Extract the [X, Y] coordinate from the center of the cell holding the provided text.  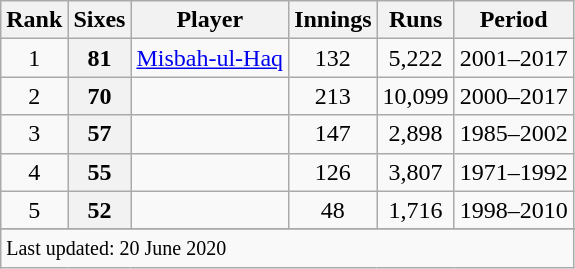
48 [333, 210]
2001–2017 [514, 58]
3,807 [416, 172]
3 [34, 134]
10,099 [416, 96]
57 [100, 134]
Sixes [100, 20]
Rank [34, 20]
Innings [333, 20]
1971–1992 [514, 172]
Period [514, 20]
1,716 [416, 210]
52 [100, 210]
126 [333, 172]
2,898 [416, 134]
1985–2002 [514, 134]
213 [333, 96]
132 [333, 58]
Player [210, 20]
2000–2017 [514, 96]
Runs [416, 20]
Last updated: 20 June 2020 [287, 248]
Misbah-ul-Haq [210, 58]
147 [333, 134]
81 [100, 58]
2 [34, 96]
55 [100, 172]
5,222 [416, 58]
1998–2010 [514, 210]
70 [100, 96]
4 [34, 172]
1 [34, 58]
5 [34, 210]
